Search for the cell housing the specified text and yield its (X, Y) center coordinate. 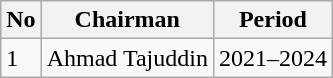
1 (21, 58)
Ahmad Tajuddin (127, 58)
No (21, 20)
2021–2024 (272, 58)
Chairman (127, 20)
Period (272, 20)
